Provide the (x, y) coordinate of the cell's center where the given text is located.  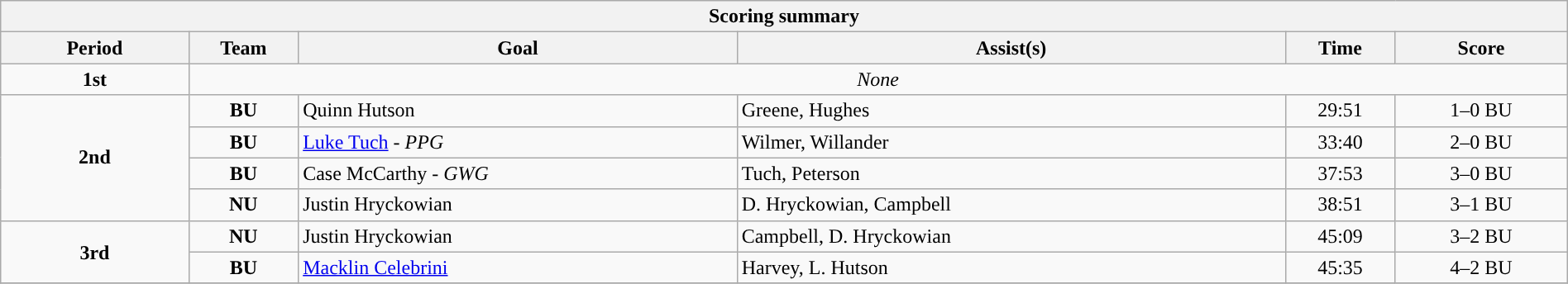
Scoring summary (784, 17)
Score (1481, 48)
2nd (94, 158)
Team (243, 48)
3rd (94, 252)
45:35 (1340, 267)
None (878, 79)
Quinn Hutson (518, 111)
1–0 BU (1481, 111)
33:40 (1340, 142)
Campbell, D. Hryckowian (1011, 236)
Time (1340, 48)
Wilmer, Willander (1011, 142)
4–2 BU (1481, 267)
Luke Tuch - PPG (518, 142)
1st (94, 79)
3–1 BU (1481, 205)
38:51 (1340, 205)
Goal (518, 48)
3–2 BU (1481, 236)
Macklin Celebrini (518, 267)
37:53 (1340, 173)
Harvey, L. Hutson (1011, 267)
Tuch, Peterson (1011, 173)
Case McCarthy - GWG (518, 173)
45:09 (1340, 236)
2–0 BU (1481, 142)
D. Hryckowian, Campbell (1011, 205)
29:51 (1340, 111)
Period (94, 48)
Greene, Hughes (1011, 111)
Assist(s) (1011, 48)
3–0 BU (1481, 173)
